Capture the cell that displays the provided text and extract its (X, Y) central coordinate. 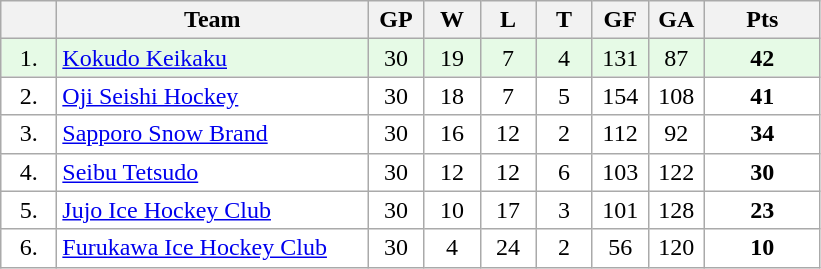
131 (620, 58)
Pts (762, 20)
L (508, 20)
34 (762, 134)
24 (508, 248)
92 (676, 134)
W (452, 20)
108 (676, 96)
122 (676, 172)
103 (620, 172)
23 (762, 210)
Seibu Tetsudo (212, 172)
Oji Seishi Hockey (212, 96)
Furukawa Ice Hockey Club (212, 248)
42 (762, 58)
19 (452, 58)
16 (452, 134)
Jujo Ice Hockey Club (212, 210)
GF (620, 20)
2. (29, 96)
6. (29, 248)
41 (762, 96)
3 (564, 210)
18 (452, 96)
T (564, 20)
Kokudo Keikaku (212, 58)
5 (564, 96)
GA (676, 20)
4. (29, 172)
112 (620, 134)
1. (29, 58)
120 (676, 248)
6 (564, 172)
56 (620, 248)
87 (676, 58)
GP (396, 20)
5. (29, 210)
154 (620, 96)
Team (212, 20)
101 (620, 210)
3. (29, 134)
17 (508, 210)
Sapporo Snow Brand (212, 134)
128 (676, 210)
